Pinpoint the cell where the given text exists, returning its (X, Y) midpoint coordinate. 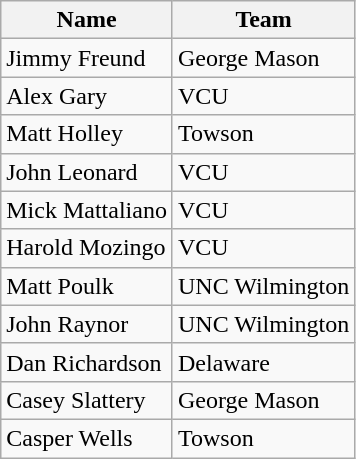
Matt Holley (87, 134)
Casper Wells (87, 438)
Team (263, 20)
Casey Slattery (87, 400)
Jimmy Freund (87, 58)
John Raynor (87, 324)
Matt Poulk (87, 286)
John Leonard (87, 172)
Mick Mattaliano (87, 210)
Delaware (263, 362)
Harold Mozingo (87, 248)
Alex Gary (87, 96)
Dan Richardson (87, 362)
Name (87, 20)
